Return the [X, Y] coordinate for the center point of the cell that contains the specified text.  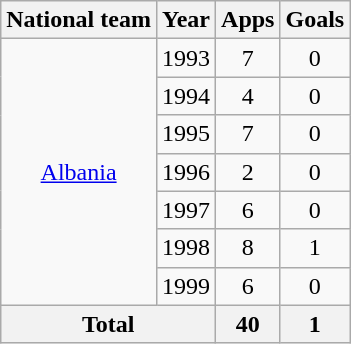
Year [186, 20]
1996 [186, 172]
8 [248, 248]
1994 [186, 96]
4 [248, 96]
1997 [186, 210]
1999 [186, 286]
National team [79, 20]
2 [248, 172]
Goals [315, 20]
1993 [186, 58]
1995 [186, 134]
40 [248, 324]
Albania [79, 172]
Apps [248, 20]
Total [108, 324]
1998 [186, 248]
